Detect which cell encompasses the target text, then output its [x, y] center coordinate. 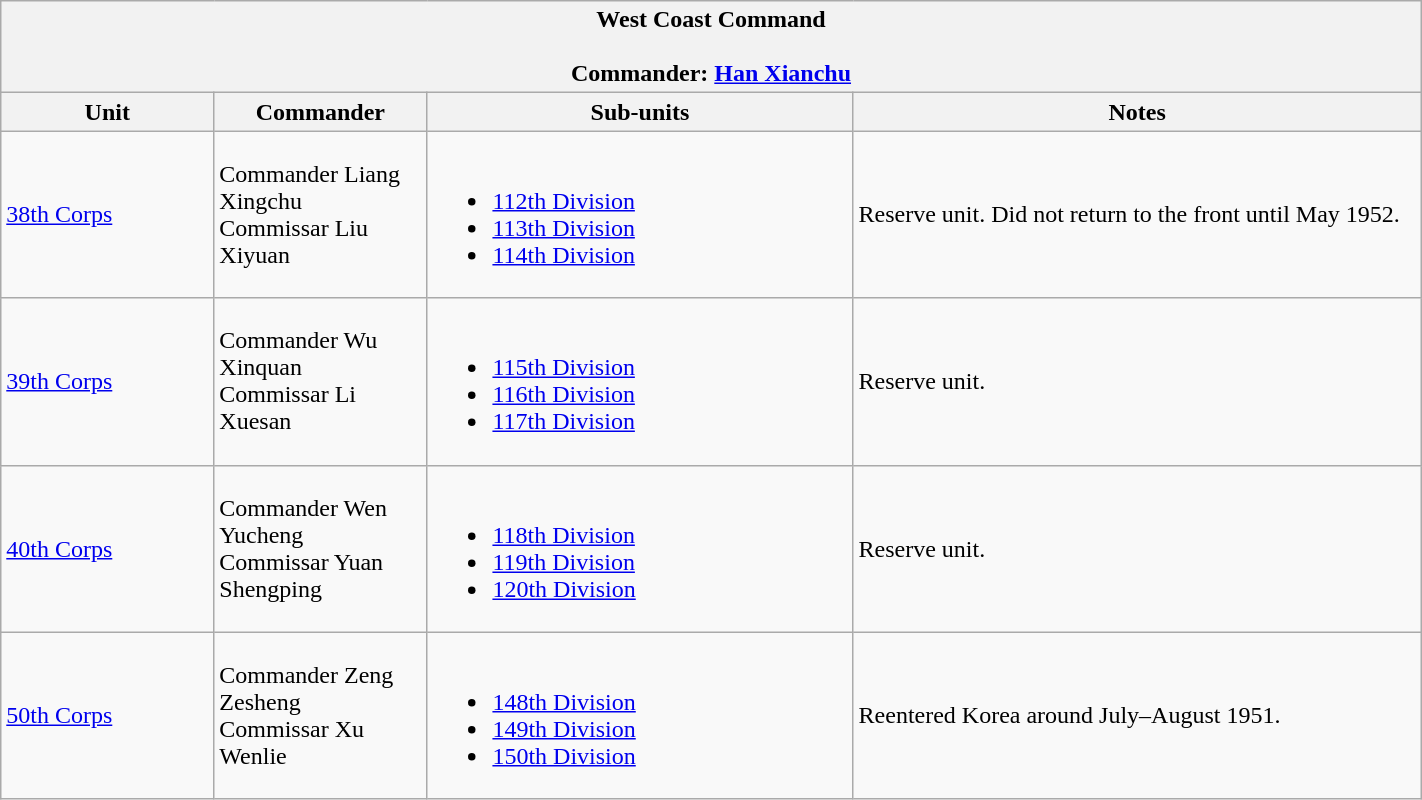
Sub-units [640, 112]
112th Division113th Division114th Division [640, 214]
50th Corps [108, 716]
40th Corps [108, 548]
Reentered Korea around July–August 1951. [1137, 716]
118th Division119th Division120th Division [640, 548]
Commander Zeng ZeshengCommissar Xu Wenlie [320, 716]
39th Corps [108, 382]
115th Division116th Division117th Division [640, 382]
Notes [1137, 112]
Commander [320, 112]
148th Division149th Division150th Division [640, 716]
Unit [108, 112]
Commander Liang XingchuCommissar Liu Xiyuan [320, 214]
38th Corps [108, 214]
Commander Wu XinquanCommissar Li Xuesan [320, 382]
Commander Wen YuchengCommissar Yuan Shengping [320, 548]
Reserve unit. Did not return to the front until May 1952. [1137, 214]
West Coast CommandCommander: Han Xianchu [711, 47]
